From the cell containing the given text, extract its center point as [X, Y] coordinate. 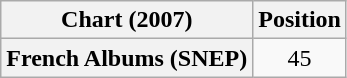
45 [300, 58]
French Albums (SNEP) [127, 58]
Position [300, 20]
Chart (2007) [127, 20]
